Scan for the cell matching the given text and deliver its (x, y) coordinate at center. 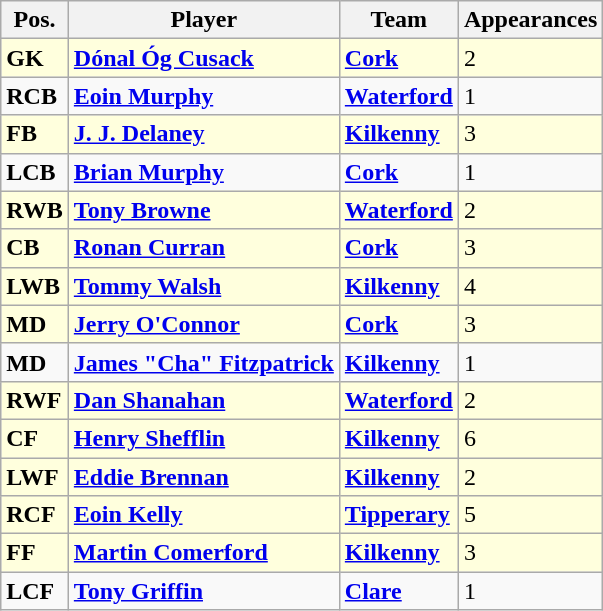
CF (35, 438)
Team (398, 20)
6 (530, 438)
Tipperary (398, 515)
Ronan Curran (204, 248)
Henry Shefflin (204, 438)
4 (530, 286)
LWF (35, 477)
RWF (35, 400)
Appearances (530, 20)
Dan Shanahan (204, 400)
Brian Murphy (204, 172)
Jerry O'Connor (204, 324)
LCF (35, 591)
Eoin Kelly (204, 515)
J. J. Delaney (204, 134)
Pos. (35, 20)
CB (35, 248)
James "Cha" Fitzpatrick (204, 362)
GK (35, 58)
RWB (35, 210)
Clare (398, 591)
LCB (35, 172)
FF (35, 553)
Dónal Óg Cusack (204, 58)
Player (204, 20)
LWB (35, 286)
Tony Browne (204, 210)
Martin Comerford (204, 553)
Tommy Walsh (204, 286)
RCB (35, 96)
Tony Griffin (204, 591)
Eoin Murphy (204, 96)
RCF (35, 515)
5 (530, 515)
Eddie Brennan (204, 477)
FB (35, 134)
